Find where the given text appears and provide that cell's center as (X, Y) coordinate. 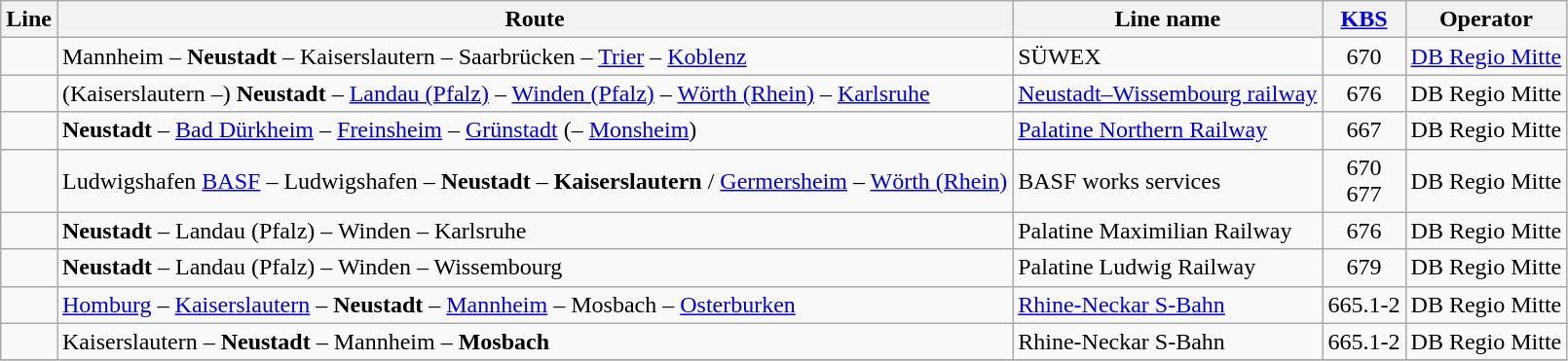
Homburg – Kaiserslautern – Neustadt – Mannheim – Mosbach – Osterburken (534, 305)
KBS (1363, 19)
Neustadt – Landau (Pfalz) – Winden – Karlsruhe (534, 231)
667 (1363, 130)
Palatine Northern Railway (1168, 130)
Palatine Ludwig Railway (1168, 268)
BASF works services (1168, 181)
Neustadt–Wissembourg railway (1168, 93)
Kaiserslautern – Neustadt – Mannheim – Mosbach (534, 342)
Neustadt – Landau (Pfalz) – Winden – Wissembourg (534, 268)
Line (29, 19)
670 (1363, 56)
Route (534, 19)
Mannheim – Neustadt – Kaiserslautern – Saarbrücken – Trier – Koblenz (534, 56)
SÜWEX (1168, 56)
Line name (1168, 19)
(Kaiserslautern –) Neustadt – Landau (Pfalz) – Winden (Pfalz) – Wörth (Rhein) – Karlsruhe (534, 93)
670677 (1363, 181)
Palatine Maximilian Railway (1168, 231)
Ludwigshafen BASF – Ludwigshafen – Neustadt – Kaiserslautern / Germersheim – Wörth (Rhein) (534, 181)
Operator (1486, 19)
Neustadt – Bad Dürkheim – Freinsheim – Grünstadt (– Monsheim) (534, 130)
679 (1363, 268)
